Detect which cell encompasses the target text, then output its [x, y] center coordinate. 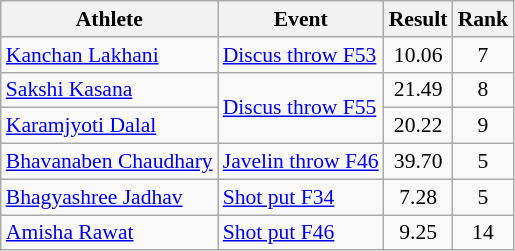
20.22 [418, 126]
Rank [484, 19]
14 [484, 233]
Karamjyoti Dalal [110, 126]
9.25 [418, 233]
Discus throw F53 [301, 55]
Result [418, 19]
Kanchan Lakhani [110, 55]
Shot put F46 [301, 233]
Javelin throw F46 [301, 162]
7.28 [418, 197]
10.06 [418, 55]
Event [301, 19]
7 [484, 55]
Bhavanaben Chaudhary [110, 162]
Amisha Rawat [110, 233]
8 [484, 90]
39.70 [418, 162]
21.49 [418, 90]
9 [484, 126]
Bhagyashree Jadhav [110, 197]
Discus throw F55 [301, 108]
Sakshi Kasana [110, 90]
Athlete [110, 19]
Shot put F34 [301, 197]
